Scan for the cell matching the given text and deliver its (x, y) coordinate at center. 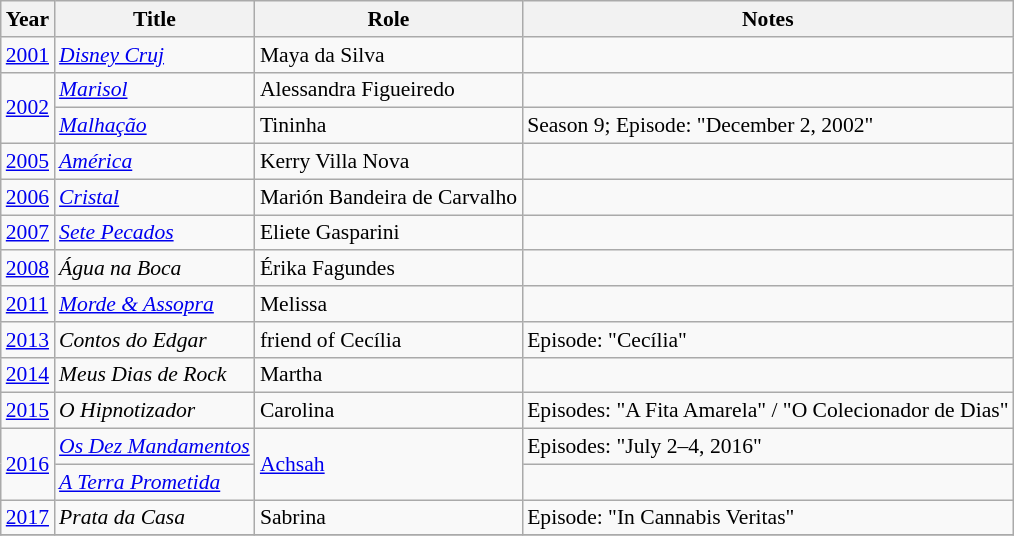
2015 (28, 411)
Carolina (388, 411)
Marión Bandeira de Carvalho (388, 197)
Episode: "Cecília" (768, 340)
Season 9; Episode: "December 2, 2002" (768, 126)
2005 (28, 162)
Eliete Gasparini (388, 233)
2001 (28, 55)
Achsah (388, 464)
Martha (388, 375)
2013 (28, 340)
Morde & Assopra (154, 304)
Água na Boca (154, 269)
2017 (28, 518)
2011 (28, 304)
2002 (28, 108)
Episode: "In Cannabis Veritas" (768, 518)
Title (154, 19)
Sabrina (388, 518)
América (154, 162)
Maya da Silva (388, 55)
Melissa (388, 304)
Os Dez Mandamentos (154, 447)
2008 (28, 269)
2016 (28, 464)
Notes (768, 19)
Role (388, 19)
Kerry Villa Nova (388, 162)
2006 (28, 197)
Meus Dias de Rock (154, 375)
friend of Cecília (388, 340)
Episodes: "A Fita Amarela" / "O Colecionador de Dias" (768, 411)
Prata da Casa (154, 518)
Érika Fagundes (388, 269)
2014 (28, 375)
Episodes: "July 2–4, 2016" (768, 447)
O Hipnotizador (154, 411)
Tininha (388, 126)
Sete Pecados (154, 233)
Contos do Edgar (154, 340)
Malhação (154, 126)
Year (28, 19)
Cristal (154, 197)
Disney Cruj (154, 55)
Alessandra Figueiredo (388, 90)
2007 (28, 233)
Marisol (154, 90)
A Terra Prometida (154, 482)
